Identify which cell holds the provided text, then report its (X, Y) central coordinate. 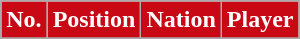
Position (94, 20)
Nation (181, 20)
No. (24, 20)
Player (260, 20)
